Pinpoint the cell where the given text exists, returning its [X, Y] midpoint coordinate. 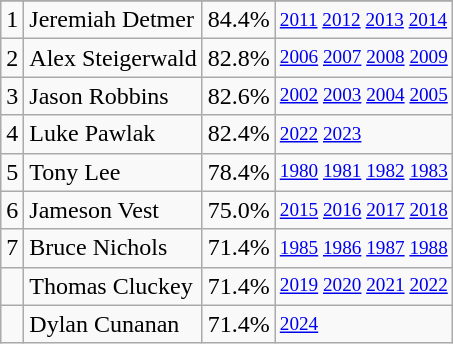
2019 2020 2021 2022 [364, 286]
5 [12, 172]
1985 1986 1987 1988 [364, 248]
2002 2003 2004 2005 [364, 96]
2011 2012 2013 2014 [364, 20]
82.8% [238, 58]
2 [12, 58]
Jameson Vest [113, 210]
6 [12, 210]
75.0% [238, 210]
Thomas Cluckey [113, 286]
3 [12, 96]
Jeremiah Detmer [113, 20]
2006 2007 2008 2009 [364, 58]
Tony Lee [113, 172]
82.6% [238, 96]
1980 1981 1982 1983 [364, 172]
7 [12, 248]
Alex Steigerwald [113, 58]
2022 2023 [364, 134]
2024 [364, 324]
84.4% [238, 20]
4 [12, 134]
Bruce Nichols [113, 248]
82.4% [238, 134]
Jason Robbins [113, 96]
Dylan Cunanan [113, 324]
78.4% [238, 172]
1 [12, 20]
Luke Pawlak [113, 134]
2015 2016 2017 2018 [364, 210]
